Identify which cell holds the provided text, then report its (x, y) central coordinate. 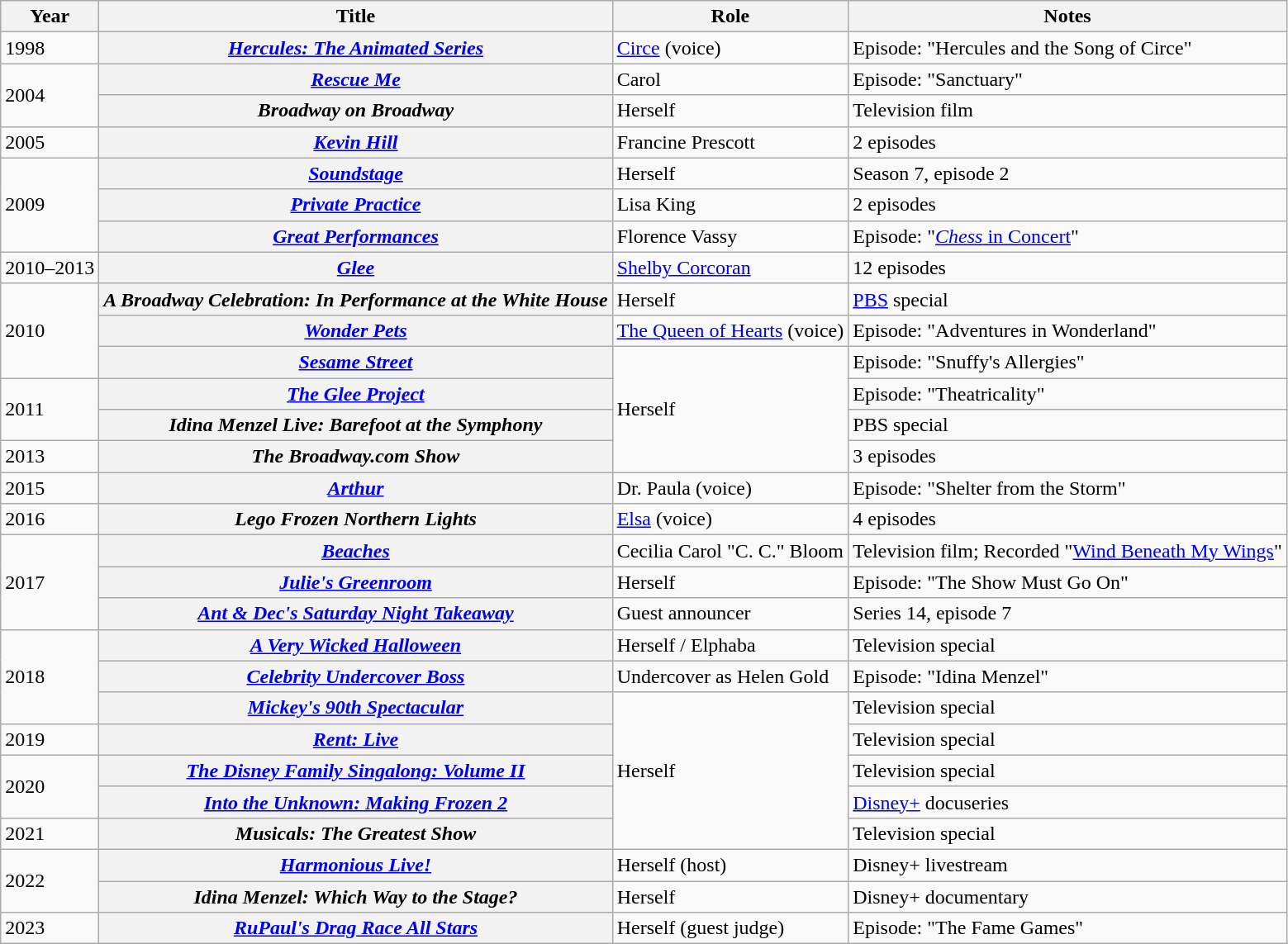
Series 14, episode 7 (1067, 614)
Cecilia Carol "C. C." Bloom (730, 551)
Ant & Dec's Saturday Night Takeaway (355, 614)
Lisa King (730, 205)
3 episodes (1067, 457)
2004 (50, 95)
A Broadway Celebration: In Performance at the White House (355, 299)
Mickey's 90th Spectacular (355, 708)
2021 (50, 833)
RuPaul's Drag Race All Stars (355, 928)
Circe (voice) (730, 48)
2013 (50, 457)
Episode: "Snuffy's Allergies" (1067, 362)
1998 (50, 48)
Celebrity Undercover Boss (355, 676)
Glee (355, 268)
Great Performances (355, 236)
The Broadway.com Show (355, 457)
Herself (host) (730, 865)
Shelby Corcoran (730, 268)
The Glee Project (355, 394)
Episode: "Chess in Concert" (1067, 236)
Undercover as Helen Gold (730, 676)
Dr. Paula (voice) (730, 488)
Florence Vassy (730, 236)
Into the Unknown: Making Frozen 2 (355, 802)
2005 (50, 142)
Episode: "Hercules and the Song of Circe" (1067, 48)
Hercules: The Animated Series (355, 48)
Kevin Hill (355, 142)
Television film (1067, 111)
Episode: "Adventures in Wonderland" (1067, 330)
Notes (1067, 17)
Guest announcer (730, 614)
Rent: Live (355, 739)
Idina Menzel: Which Way to the Stage? (355, 896)
Musicals: The Greatest Show (355, 833)
Soundstage (355, 173)
Episode: "The Show Must Go On" (1067, 582)
Herself (guest judge) (730, 928)
Lego Frozen Northern Lights (355, 519)
Episode: "Idina Menzel" (1067, 676)
2018 (50, 676)
Television film; Recorded "Wind Beneath My Wings" (1067, 551)
Private Practice (355, 205)
A Very Wicked Halloween (355, 645)
Beaches (355, 551)
Episode: "Theatricality" (1067, 394)
Herself / Elphaba (730, 645)
Sesame Street (355, 362)
Season 7, episode 2 (1067, 173)
Julie's Greenroom (355, 582)
4 episodes (1067, 519)
Episode: "Sanctuary" (1067, 79)
Episode: "The Fame Games" (1067, 928)
2023 (50, 928)
The Disney Family Singalong: Volume II (355, 771)
Role (730, 17)
2022 (50, 880)
2010 (50, 330)
Disney+ livestream (1067, 865)
2011 (50, 410)
Arthur (355, 488)
Elsa (voice) (730, 519)
Disney+ docuseries (1067, 802)
Broadway on Broadway (355, 111)
2020 (50, 786)
The Queen of Hearts (voice) (730, 330)
Episode: "Shelter from the Storm" (1067, 488)
Harmonious Live! (355, 865)
Rescue Me (355, 79)
12 episodes (1067, 268)
Title (355, 17)
Disney+ documentary (1067, 896)
2016 (50, 519)
2017 (50, 582)
2010–2013 (50, 268)
2015 (50, 488)
Carol (730, 79)
2009 (50, 205)
2019 (50, 739)
Year (50, 17)
Idina Menzel Live: Barefoot at the Symphony (355, 425)
Francine Prescott (730, 142)
Wonder Pets (355, 330)
